Determine the (x, y) coordinate at the center of the cell enclosing the given text.  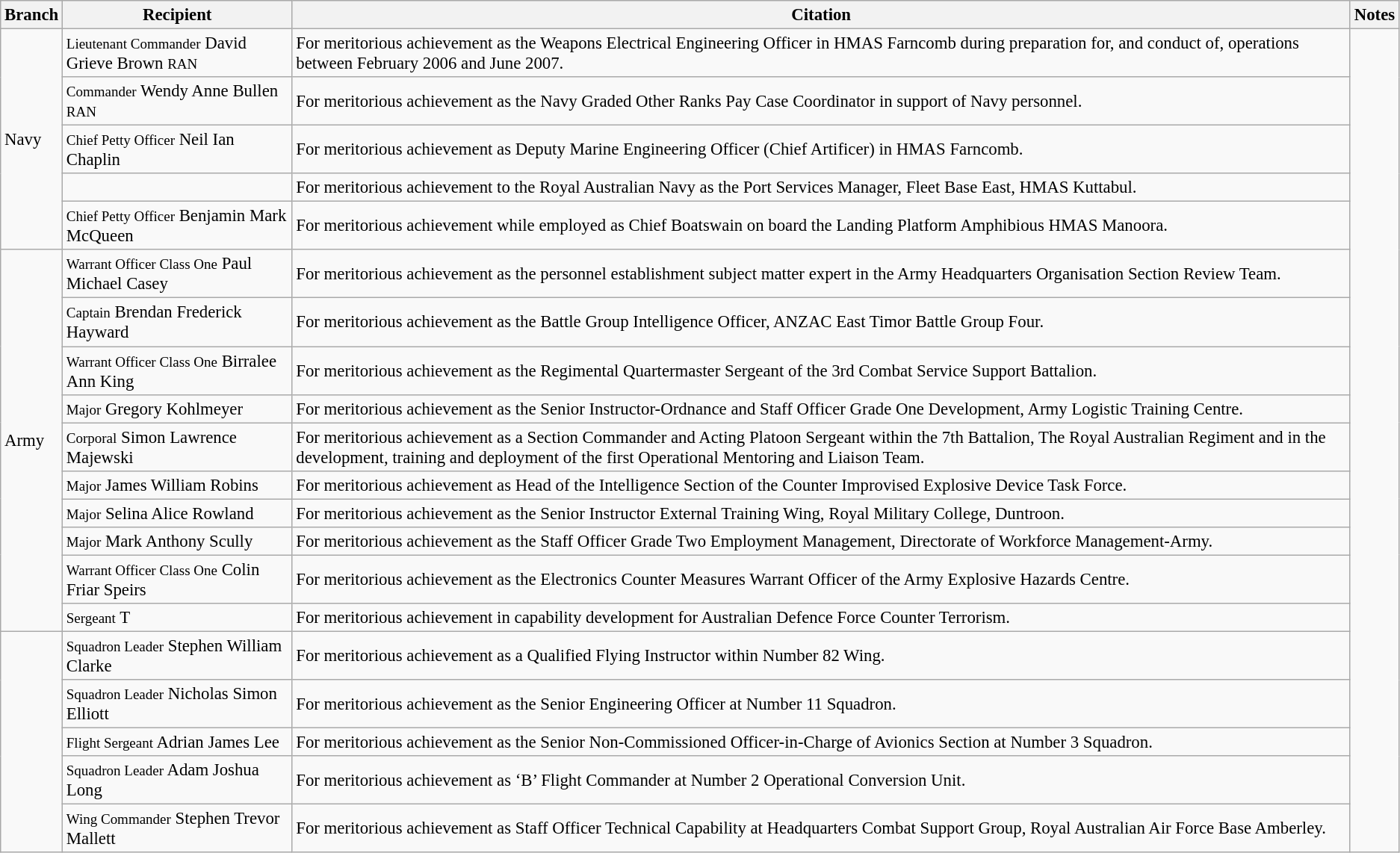
For meritorious achievement as the Navy Graded Other Ranks Pay Case Coordinator in support of Navy personnel. (821, 102)
For meritorious achievement to the Royal Australian Navy as the Port Services Manager, Fleet Base East, HMAS Kuttabul. (821, 187)
Army (31, 441)
For meritorious achievement as the Staff Officer Grade Two Employment Management, Directorate of Workforce Management-Army. (821, 542)
Major Gregory Kohlmeyer (178, 409)
Chief Petty Officer Benjamin Mark McQueen (178, 226)
Citation (821, 15)
For meritorious achievement as the Senior Instructor-Ordnance and Staff Officer Grade One Development, Army Logistic Training Centre. (821, 409)
For meritorious achievement as ‘B’ Flight Commander at Number 2 Operational Conversion Unit. (821, 780)
Commander Wendy Anne Bullen RAN (178, 102)
For meritorious achievement as the Battle Group Intelligence Officer, ANZAC East Timor Battle Group Four. (821, 323)
Navy (31, 140)
For meritorious achievement as the Senior Instructor External Training Wing, Royal Military College, Duntroon. (821, 513)
Branch (31, 15)
For meritorious achievement while employed as Chief Boatswain on board the Landing Platform Amphibious HMAS Manoora. (821, 226)
Wing Commander Stephen Trevor Mallett (178, 829)
Captain Brendan Frederick Hayward (178, 323)
Squadron Leader Nicholas Simon Elliott (178, 704)
Recipient (178, 15)
For meritorious achievement as Staff Officer Technical Capability at Headquarters Combat Support Group, Royal Australian Air Force Base Amberley. (821, 829)
For meritorious achievement in capability development for Australian Defence Force Counter Terrorism. (821, 618)
For meritorious achievement as Deputy Marine Engineering Officer (Chief Artificer) in HMAS Farncomb. (821, 149)
For meritorious achievement as the Senior Non-Commissioned Officer-in-Charge of Avionics Section at Number 3 Squadron. (821, 742)
Squadron Leader Adam Joshua Long (178, 780)
Notes (1375, 15)
Major Mark Anthony Scully (178, 542)
For meritorious achievement as a Qualified Flying Instructor within Number 82 Wing. (821, 656)
Chief Petty Officer Neil Ian Chaplin (178, 149)
For meritorious achievement as the personnel establishment subject matter expert in the Army Headquarters Organisation Section Review Team. (821, 273)
Squadron Leader Stephen William Clarke (178, 656)
For meritorious achievement as Head of the Intelligence Section of the Counter Improvised Explosive Device Task Force. (821, 485)
Warrant Officer Class One Birralee Ann King (178, 370)
Warrant Officer Class One Colin Friar Speirs (178, 580)
Sergeant T (178, 618)
Lieutenant Commander David Grieve Brown RAN (178, 54)
For meritorious achievement as the Regimental Quartermaster Sergeant of the 3rd Combat Service Support Battalion. (821, 370)
Corporal Simon Lawrence Majewski (178, 447)
Warrant Officer Class One Paul Michael Casey (178, 273)
Major Selina Alice Rowland (178, 513)
Flight Sergeant Adrian James Lee (178, 742)
Major James William Robins (178, 485)
For meritorious achievement as the Electronics Counter Measures Warrant Officer of the Army Explosive Hazards Centre. (821, 580)
For meritorious achievement as the Senior Engineering Officer at Number 11 Squadron. (821, 704)
